Return the [X, Y] coordinate for the center point of the cell that contains the specified text.  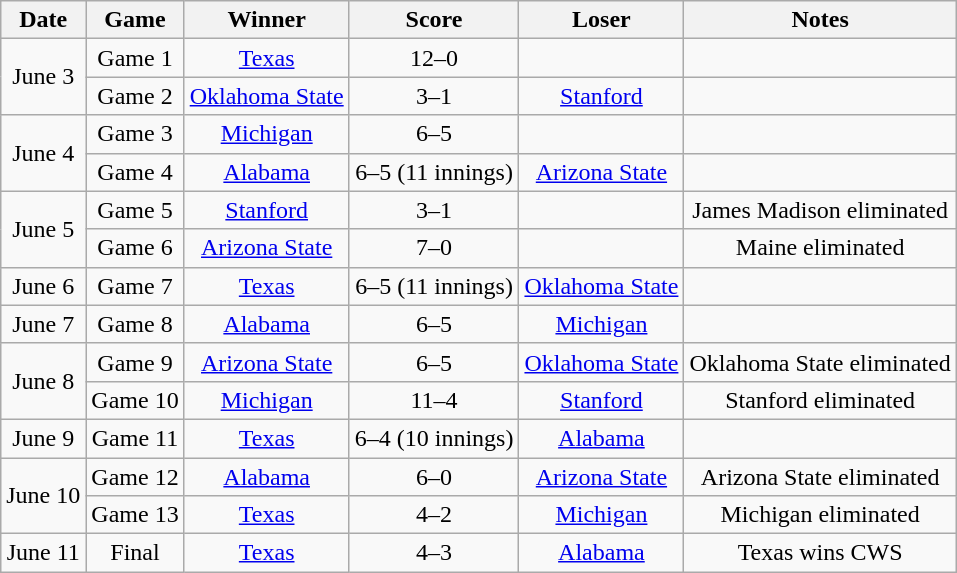
Game 12 [135, 477]
4–3 [434, 553]
Final [135, 553]
Michigan eliminated [820, 515]
Game 9 [135, 362]
11–4 [434, 400]
June 8 [44, 381]
Oklahoma State eliminated [820, 362]
Date [44, 20]
Game 2 [135, 96]
Game 11 [135, 438]
James Madison eliminated [820, 210]
June 7 [44, 324]
Game 7 [135, 286]
June 4 [44, 153]
Game 4 [135, 172]
Winner [266, 20]
Game 6 [135, 248]
Game 13 [135, 515]
6–4 (10 innings) [434, 438]
12–0 [434, 58]
Notes [820, 20]
Maine eliminated [820, 248]
June 3 [44, 77]
Loser [602, 20]
Game 10 [135, 400]
6–0 [434, 477]
Game 8 [135, 324]
Stanford eliminated [820, 400]
June 6 [44, 286]
Arizona State eliminated [820, 477]
Game 5 [135, 210]
Texas wins CWS [820, 553]
June 10 [44, 496]
Game 3 [135, 134]
June 11 [44, 553]
Score [434, 20]
June 9 [44, 438]
June 5 [44, 229]
Game 1 [135, 58]
4–2 [434, 515]
7–0 [434, 248]
Game [135, 20]
